Return the [X, Y] coordinate for the center point of the cell that contains the specified text.  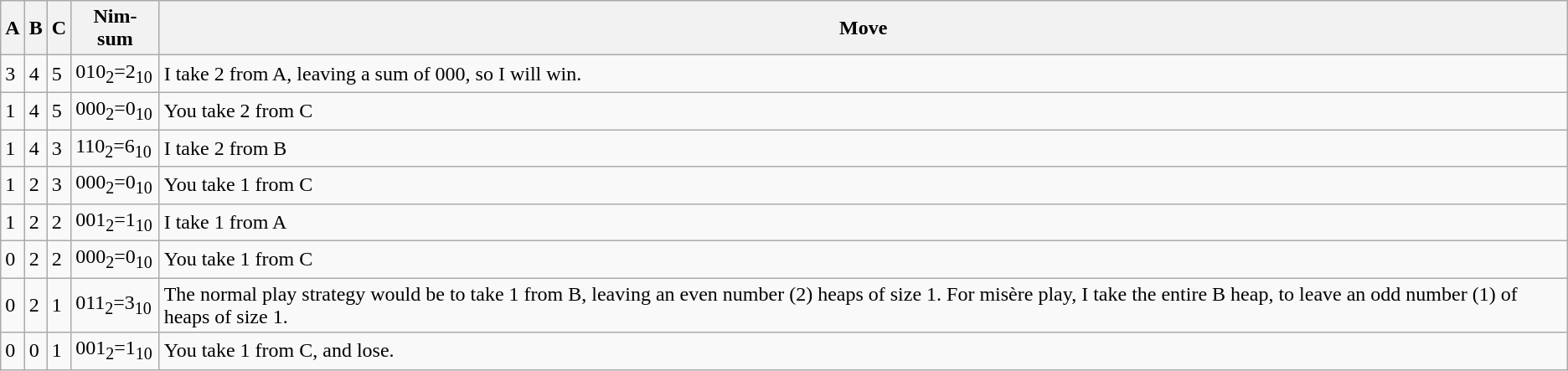
1102=610 [116, 147]
Nim-sum [116, 28]
B [35, 28]
0102=210 [116, 74]
You take 2 from C [863, 111]
A [13, 28]
You take 1 from C, and lose. [863, 351]
I take 2 from B [863, 147]
0112=310 [116, 305]
Move [863, 28]
I take 2 from A, leaving a sum of 000, so I will win. [863, 74]
I take 1 from A [863, 222]
C [59, 28]
